Extract the [x, y] coordinate from the center of the cell holding the provided text.  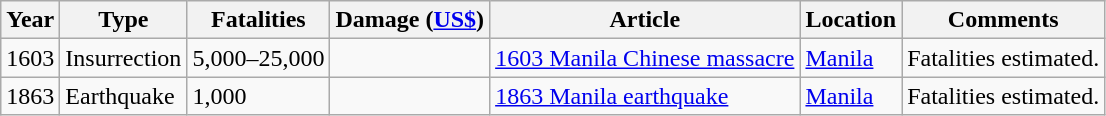
Damage (US$) [410, 20]
Insurrection [124, 58]
1,000 [258, 96]
Type [124, 20]
1863 [30, 96]
Earthquake [124, 96]
Location [851, 20]
1863 Manila earthquake [645, 96]
5,000–25,000 [258, 58]
Article [645, 20]
1603 [30, 58]
Year [30, 20]
1603 Manila Chinese massacre [645, 58]
Fatalities [258, 20]
Comments [1004, 20]
